Extract the [x, y] coordinate from the center of the cell holding the provided text.  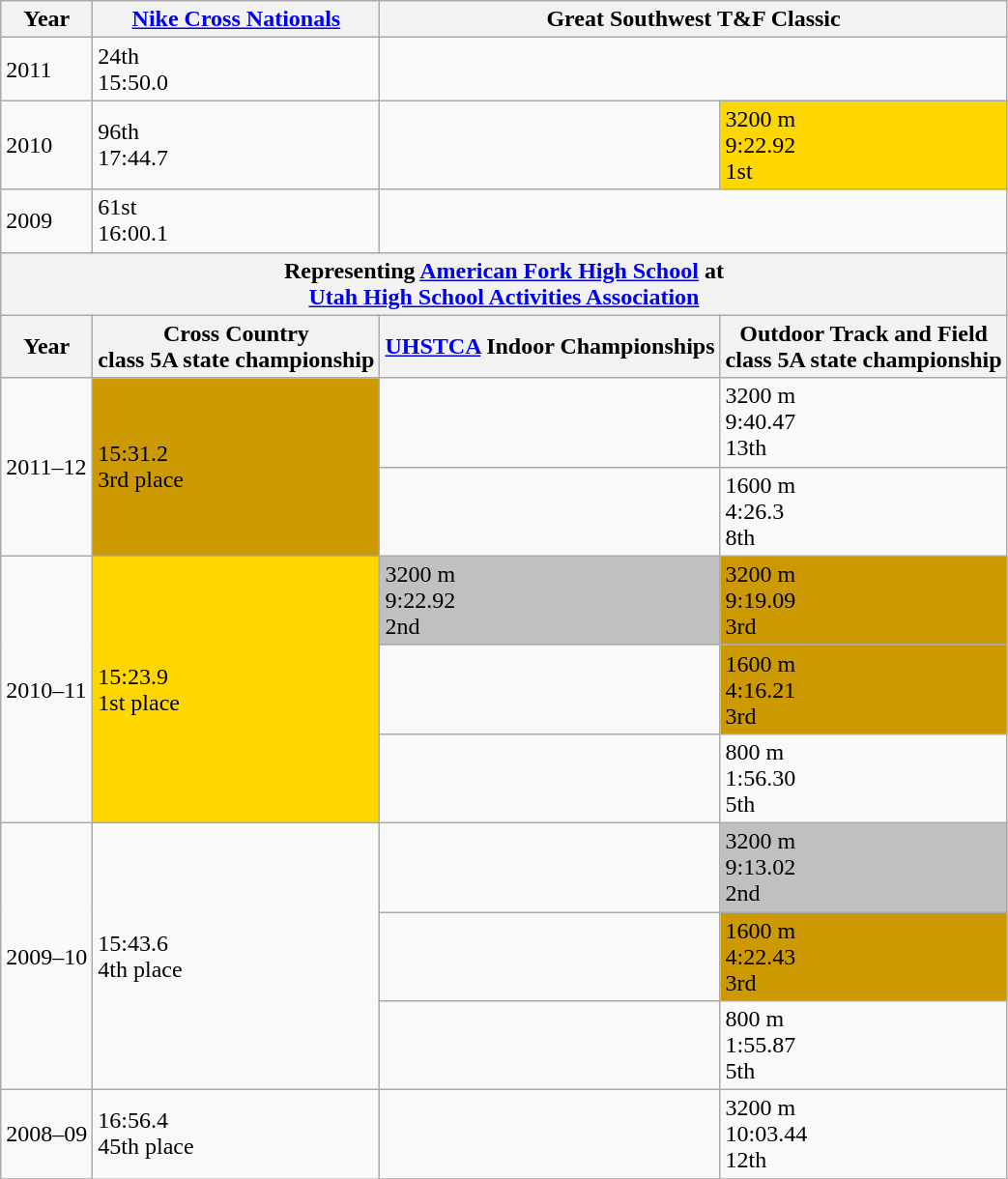
UHSTCA Indoor Championships [550, 346]
3200 m9:22.922nd [550, 600]
1600 m4:22.433rd [864, 957]
3200 m10:03.4412th [864, 1135]
800 m1:56.305th [864, 778]
Representing American Fork High School atUtah High School Activities Association [504, 284]
3200 m9:13.022nd [864, 867]
Outdoor Track and Fieldclass 5A state championship [864, 346]
2011–12 [46, 467]
1600 m4:26.38th [864, 511]
1600 m4:16.213rd [864, 689]
800 m1:55.875th [864, 1046]
2010–11 [46, 689]
Nike Cross Nationals [236, 19]
61st16:00.1 [236, 220]
2010 [46, 145]
96th17:44.7 [236, 145]
2009 [46, 220]
3200 m9:19.093rd [864, 600]
Great Southwest T&F Classic [694, 19]
15:43.64th place [236, 956]
16:56.445th place [236, 1135]
2009–10 [46, 956]
3200 m9:40.4713th [864, 422]
3200 m9:22.921st [864, 145]
15:31.23rd place [236, 467]
2011 [46, 70]
15:23.91st place [236, 689]
Cross Countryclass 5A state championship [236, 346]
24th15:50.0 [236, 70]
2008–09 [46, 1135]
